Search for the cell housing the specified text and yield its [X, Y] center coordinate. 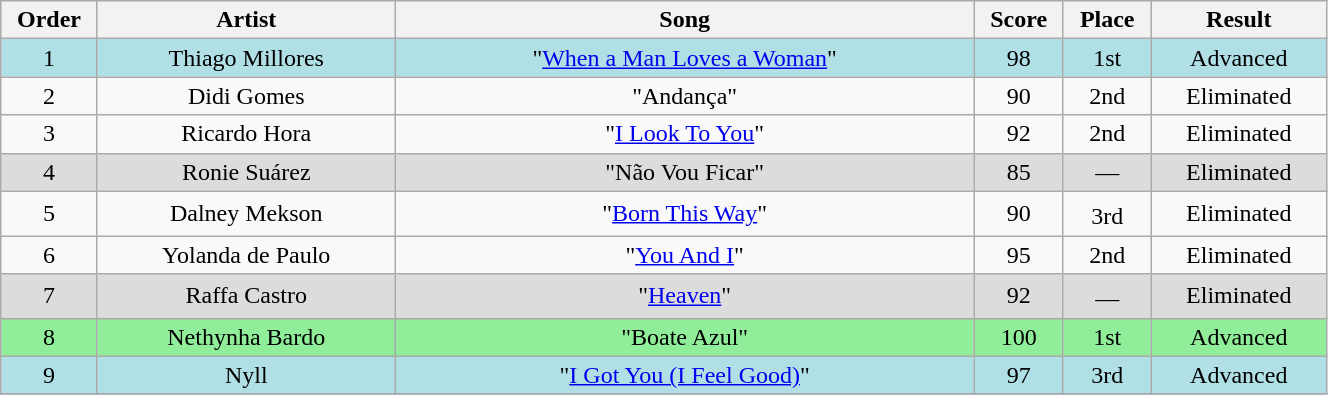
"Boate Azul" [684, 337]
95 [1018, 255]
"Born This Way" [684, 214]
6 [49, 255]
100 [1018, 337]
85 [1018, 172]
Didi Gomes [246, 96]
5 [49, 214]
9 [49, 375]
Raffa Castro [246, 296]
"Não Vou Ficar" [684, 172]
3 [49, 134]
Place [1107, 20]
Thiago Millores [246, 58]
Ronie Suárez [246, 172]
Artist [246, 20]
"You And I" [684, 255]
8 [49, 337]
Nethynha Bardo [246, 337]
"Andança" [684, 96]
Result [1238, 20]
7 [49, 296]
2 [49, 96]
Nyll [246, 375]
"I Got You (I Feel Good)" [684, 375]
98 [1018, 58]
97 [1018, 375]
"When a Man Loves a Woman" [684, 58]
Song [684, 20]
1 [49, 58]
Ricardo Hora [246, 134]
Dalney Mekson [246, 214]
"I Look To You" [684, 134]
Score [1018, 20]
Yolanda de Paulo [246, 255]
"Heaven" [684, 296]
4 [49, 172]
Order [49, 20]
